Capture the cell that displays the provided text and extract its [X, Y] central coordinate. 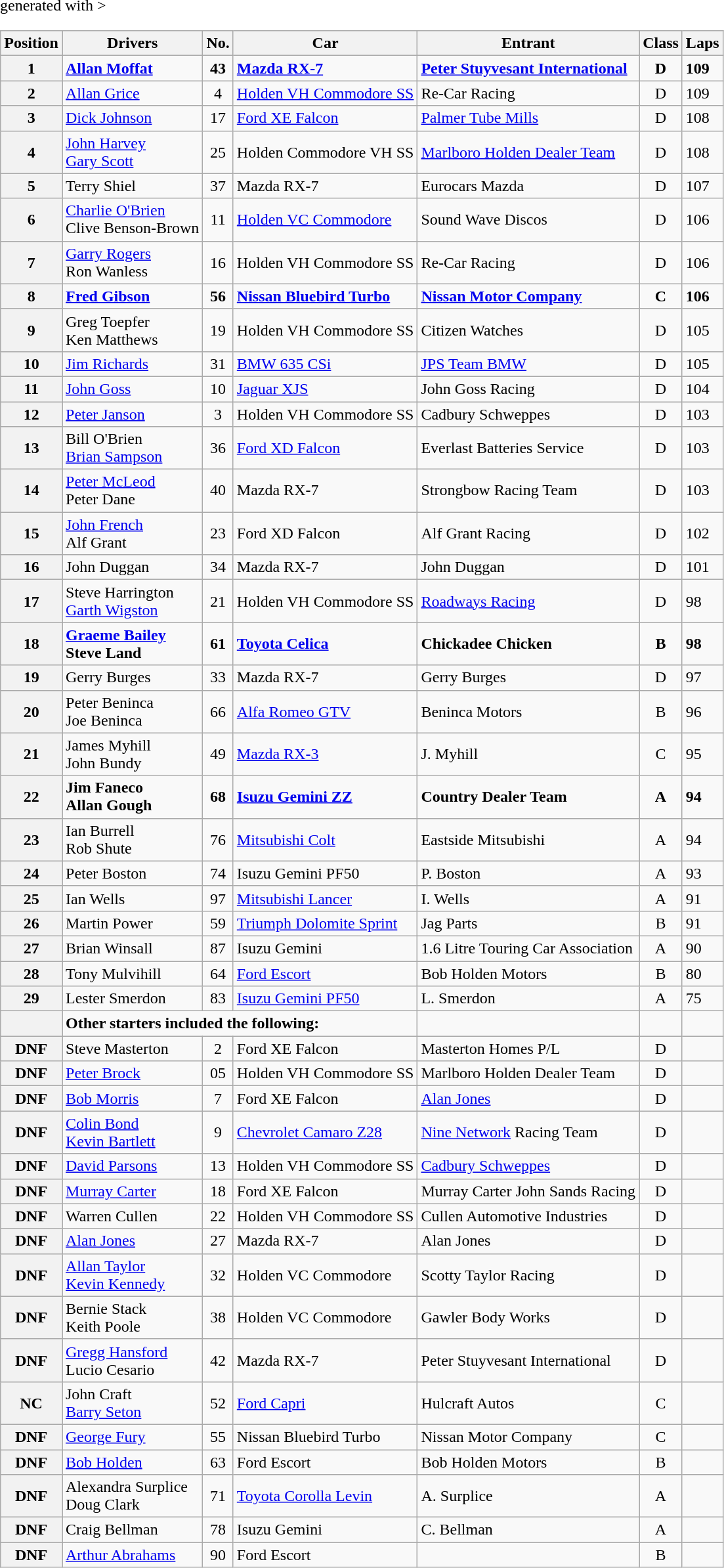
Entrant [528, 43]
15 [32, 533]
Craig Bellman [132, 1530]
34 [218, 567]
37 [218, 186]
43 [218, 68]
Nine Network Racing Team [528, 1132]
Bob Morris [132, 1099]
1.6 Litre Touring Car Association [528, 948]
Palmer Tube Mills [528, 118]
Citizen Watches [528, 330]
5 [32, 186]
NC [32, 1403]
Chickadee Chicken [528, 643]
74 [218, 873]
Colin Bond Kevin Bartlett [132, 1132]
Dick Johnson [132, 118]
Martin Power [132, 923]
Allan Grice [132, 93]
David Parsons [132, 1166]
Triumph Dolomite Sprint [326, 923]
66 [218, 712]
John Goss [132, 389]
75 [702, 999]
Garry Rogers Ron Wanless [132, 263]
Chevrolet Camaro Z28 [326, 1132]
12 [32, 414]
Peter Janson [132, 414]
Mitsubishi Lancer [326, 898]
31 [218, 364]
29 [32, 999]
Strongbow Racing Team [528, 491]
Charlie O'Brien Clive Benson-Brown [132, 219]
Gregg Hansford Lucio Cesario [132, 1361]
80 [702, 974]
Class [661, 43]
Ian Burrell Rob Shute [132, 839]
55 [218, 1437]
Peter Boston [132, 873]
I. Wells [528, 898]
Jim Faneco Allan Gough [132, 797]
24 [32, 873]
J. Myhill [528, 754]
Graeme Bailey Steve Land [132, 643]
68 [218, 797]
Murray Carter John Sands Racing [528, 1191]
05 [218, 1074]
Bill O'Brien Brian Sampson [132, 448]
Sound Wave Discos [528, 219]
Car [326, 43]
83 [218, 999]
63 [218, 1462]
104 [702, 389]
Peter Brock [132, 1074]
95 [702, 754]
71 [218, 1496]
Toyota Corolla Levin [326, 1496]
Bob Holden [132, 1462]
JPS Team BMW [528, 364]
Everlast Batteries Service [528, 448]
Brian Winsall [132, 948]
Arthur Abrahams [132, 1555]
42 [218, 1361]
Ford Capri [326, 1403]
1 [32, 68]
Toyota Celica [326, 643]
Terry Shiel [132, 186]
Peter McLeod Peter Dane [132, 491]
Hulcraft Autos [528, 1403]
Drivers [132, 43]
Warren Cullen [132, 1216]
36 [218, 448]
Laps [702, 43]
Roadways Racing [528, 601]
87 [218, 948]
Ian Wells [132, 898]
Alf Grant Racing [528, 533]
BMW 635 CSi [326, 364]
George Fury [132, 1437]
Jim Richards [132, 364]
14 [32, 491]
96 [702, 712]
Position [32, 43]
52 [218, 1403]
32 [218, 1275]
A. Surplice [528, 1496]
John Harvey Gary Scott [132, 152]
Alexandra Surplice Doug Clark [132, 1496]
Gawler Body Works [528, 1317]
38 [218, 1317]
Allan Taylor Kevin Kennedy [132, 1275]
28 [32, 974]
James Myhill John Bundy [132, 754]
64 [218, 974]
61 [218, 643]
59 [218, 923]
Eastside Mitsubishi [528, 839]
26 [32, 923]
102 [702, 533]
John French Alf Grant [132, 533]
93 [702, 873]
Jag Parts [528, 923]
Mazda RX-3 [326, 754]
Isuzu Gemini ZZ [326, 797]
Allan Moffat [132, 68]
101 [702, 567]
20 [32, 712]
Eurocars Mazda [528, 186]
33 [218, 678]
Other starters included the following: [239, 1024]
107 [702, 186]
John Craft Barry Seton [132, 1403]
49 [218, 754]
Country Dealer Team [528, 797]
40 [218, 491]
L. Smerdon [528, 999]
Alfa Romeo GTV [326, 712]
78 [218, 1530]
Steve Masterton [132, 1049]
John Goss Racing [528, 389]
P. Boston [528, 873]
Cullen Automotive Industries [528, 1216]
Holden Commodore VH SS [326, 152]
6 [32, 219]
Peter Beninca Joe Beninca [132, 712]
Beninca Motors [528, 712]
Tony Mulvihill [132, 974]
Scotty Taylor Racing [528, 1275]
Bernie Stack Keith Poole [132, 1317]
Murray Carter [132, 1191]
Fred Gibson [132, 296]
56 [218, 296]
8 [32, 296]
Greg Toepfer Ken Matthews [132, 330]
Masterton Homes P/L [528, 1049]
76 [218, 839]
Steve Harrington Garth Wigston [132, 601]
C. Bellman [528, 1530]
Lester Smerdon [132, 999]
Mitsubishi Colt [326, 839]
Jaguar XJS [326, 389]
No. [218, 43]
